Capture the cell that displays the provided text and extract its [X, Y] central coordinate. 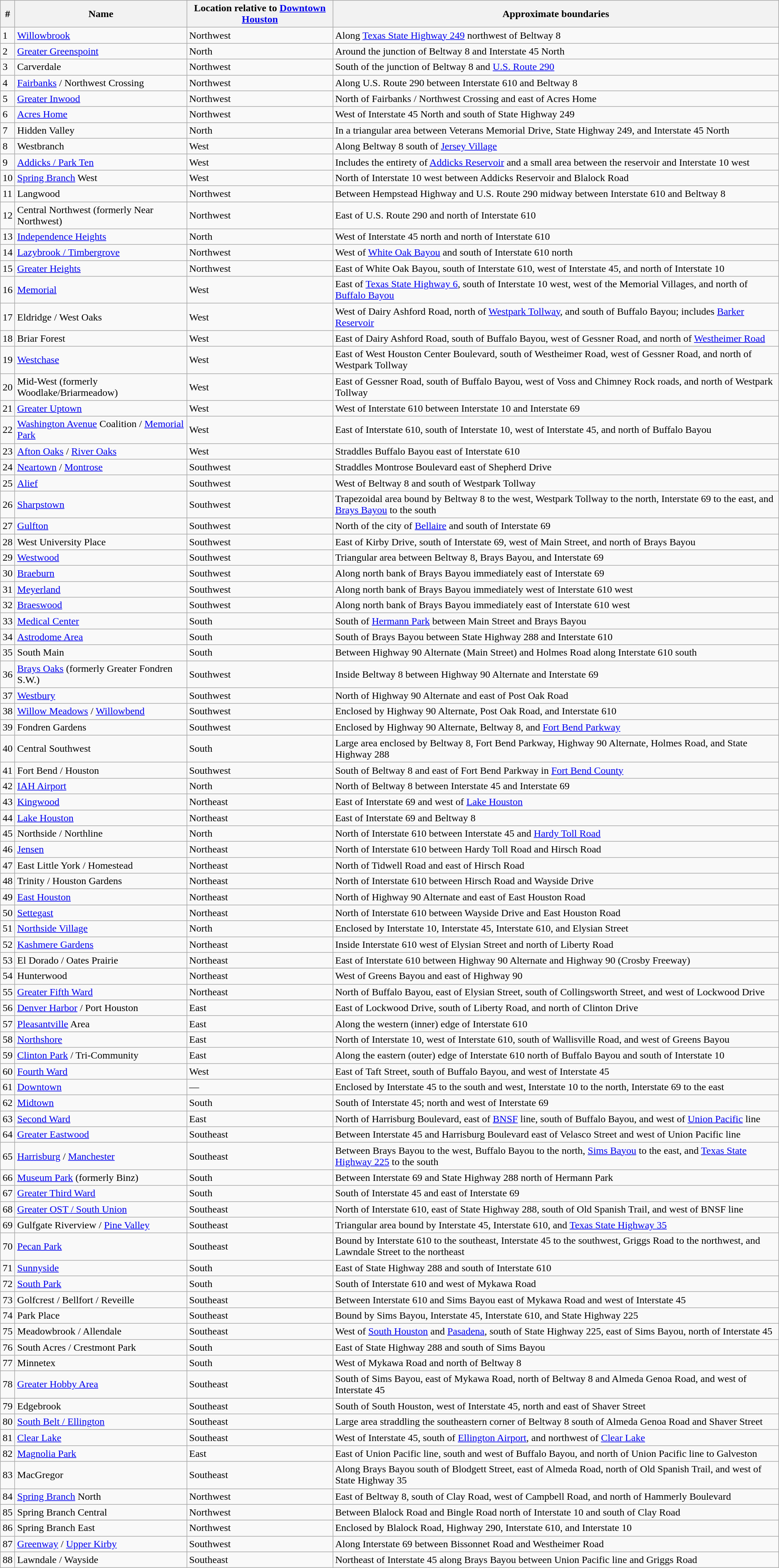
88 [7, 1560]
1 [7, 35]
Harrisburg / Manchester [101, 1156]
Greater Hobby Area [101, 1384]
38 [7, 711]
10 [7, 178]
East Little York / Homestead [101, 865]
Afton Oaks / River Oaks [101, 451]
East of State Highway 288 and south of Sims Bayou [556, 1347]
61 [7, 1087]
Large area enclosed by Beltway 8, Fort Bend Parkway, Highway 90 Alternate, Holmes Road, and State Highway 288 [556, 748]
Hidden Valley [101, 130]
Along north bank of Brays Bayou immediately west of Interstate 610 west [556, 589]
49 [7, 897]
Westbury [101, 696]
East of Beltway 8, south of Clay Road, west of Campbell Road, and north of Hammerly Boulevard [556, 1496]
West of Interstate 610 between Interstate 10 and Interstate 69 [556, 408]
Mid-West (formerly Woodlake/Briarmeadow) [101, 387]
15 [7, 268]
Langwood [101, 194]
Greater Inwood [101, 99]
9 [7, 162]
Central Northwest (formerly Near Northwest) [101, 215]
South of the junction of Beltway 8 and U.S. Route 290 [556, 67]
Kingwood [101, 802]
76 [7, 1347]
East of Union Pacific line, south and west of Buffalo Bayou, and north of Union Pacific line to Galveston [556, 1454]
68 [7, 1209]
Between Highway 90 Alternate (Main Street) and Holmes Road along Interstate 610 south [556, 653]
Edgebrook [101, 1406]
Greater Uptown [101, 408]
53 [7, 960]
South Acres / Crestmont Park [101, 1347]
Approximate boundaries [556, 14]
73 [7, 1300]
64 [7, 1135]
47 [7, 865]
66 [7, 1178]
33 [7, 621]
Kashmere Gardens [101, 944]
Along north bank of Brays Bayou immediately east of Interstate 69 [556, 574]
South Park [101, 1284]
North of Beltway 8 between Interstate 45 and Interstate 69 [556, 786]
80 [7, 1422]
67 [7, 1193]
Spring Branch West [101, 178]
55 [7, 992]
North of Interstate 610 between Hardy Toll Road and Hirsch Road [556, 850]
50 [7, 913]
51 [7, 929]
23 [7, 451]
In a triangular area between Veterans Memorial Drive, State Highway 249, and Interstate 45 North [556, 130]
3 [7, 67]
Fort Bend / Houston [101, 770]
Inside Beltway 8 between Highway 90 Alternate and Interstate 69 [556, 674]
Westwood [101, 558]
North of Interstate 610 between Hirsch Road and Wayside Drive [556, 881]
Park Place [101, 1315]
Medical Center [101, 621]
26 [7, 504]
Astrodome Area [101, 637]
North of Interstate 610, east of State Highway 288, south of Old Spanish Trail, and west of BNSF line [556, 1209]
45 [7, 834]
Independence Heights [101, 237]
Between Interstate 45 and Harrisburg Boulevard east of Velasco Street and west of Union Pacific line [556, 1135]
Northside / Northline [101, 834]
Greater Heights [101, 268]
36 [7, 674]
Along U.S. Route 290 between Interstate 610 and Beltway 8 [556, 83]
South of Interstate 45 and east of Interstate 69 [556, 1193]
16 [7, 290]
56 [7, 1008]
Minnetex [101, 1363]
Museum Park (formerly Binz) [101, 1178]
35 [7, 653]
65 [7, 1156]
Around the junction of Beltway 8 and Interstate 45 North [556, 51]
Enclosed by Interstate 45 to the south and west, Interstate 10 to the north, Interstate 69 to the east [556, 1087]
12 [7, 215]
69 [7, 1225]
Fondren Gardens [101, 727]
Enclosed by Blalock Road, Highway 290, Interstate 610, and Interstate 10 [556, 1528]
37 [7, 696]
77 [7, 1363]
East of Kirby Drive, south of Interstate 69, west of Main Street, and north of Brays Bayou [556, 542]
34 [7, 637]
Greater Eastwood [101, 1135]
Bound by Sims Bayou, Interstate 45, Interstate 610, and State Highway 225 [556, 1315]
41 [7, 770]
South of Interstate 610 and west of Mykawa Road [556, 1284]
Greenway / Upper Kirby [101, 1544]
72 [7, 1284]
South Main [101, 653]
42 [7, 786]
Braeburn [101, 574]
Denver Harbor / Port Houston [101, 1008]
Meyerland [101, 589]
Spring Branch Central [101, 1512]
Includes the entirety of Addicks Reservoir and a small area between the reservoir and Interstate 10 west [556, 162]
East of State Highway 288 and south of Interstate 610 [556, 1268]
Jensen [101, 850]
Inside Interstate 610 west of Elysian Street and north of Liberty Road [556, 944]
60 [7, 1071]
Pecan Park [101, 1246]
Enclosed by Interstate 10, Interstate 45, Interstate 610, and Elysian Street [556, 929]
South of Beltway 8 and east of Fort Bend Parkway in Fort Bend County [556, 770]
West of South Houston and Pasadena, south of State Highway 225, east of Sims Bayou, north of Interstate 45 [556, 1331]
Gulfton [101, 526]
Carverdale [101, 67]
28 [7, 542]
Northshore [101, 1039]
East of U.S. Route 290 and north of Interstate 610 [556, 215]
Willowbrook [101, 35]
IAH Airport [101, 786]
West of Interstate 45 north and north of Interstate 610 [556, 237]
Enclosed by Highway 90 Alternate, Beltway 8, and Fort Bend Parkway [556, 727]
7 [7, 130]
Between Brays Bayou to the west, Buffalo Bayou to the north, Sims Bayou to the east, and Texas State Highway 225 to the south [556, 1156]
Clinton Park / Tri-Community [101, 1055]
5 [7, 99]
East of Gessner Road, south of Buffalo Bayou, west of Voss and Chimney Rock roads, and north of Westpark Tollway [556, 387]
52 [7, 944]
North of Highway 90 Alternate and east of East Houston Road [556, 897]
81 [7, 1438]
North of Highway 90 Alternate and east of Post Oak Road [556, 696]
59 [7, 1055]
Central Southwest [101, 748]
Willow Meadows / Willowbend [101, 711]
Settegast [101, 913]
Lazybrook / Timbergrove [101, 253]
Sunnyside [101, 1268]
South of Brays Bayou between State Highway 288 and Interstate 610 [556, 637]
Along Brays Bayou south of Blodgett Street, east of Almeda Road, north of Old Spanish Trail, and west of State Highway 35 [556, 1475]
Trinity / Houston Gardens [101, 881]
27 [7, 526]
Spring Branch East [101, 1528]
Greater Third Ward [101, 1193]
Gulfgate Riverview / Pine Valley [101, 1225]
Pleasantville Area [101, 1024]
East of Interstate 69 and west of Lake Houston [556, 802]
East of Interstate 69 and Beltway 8 [556, 818]
North of Interstate 10, west of Interstate 610, south of Wallisville Road, and west of Greens Bayou [556, 1039]
South of Interstate 45; north and west of Interstate 69 [556, 1103]
Trapezoidal area bound by Beltway 8 to the west, Westpark Tollway to the north, Interstate 69 to the east, and Brays Bayou to the south [556, 504]
48 [7, 881]
82 [7, 1454]
Hunterwood [101, 976]
North of the city of Bellaire and south of Interstate 69 [556, 526]
South of Sims Bayou, east of Mykawa Road, north of Beltway 8 and Almeda Genoa Road, and west of Interstate 45 [556, 1384]
West of Dairy Ashford Road, north of Westpark Tollway, and south of Buffalo Bayou; includes Barker Reservoir [556, 317]
# [7, 14]
West of Interstate 45 North and south of State Highway 249 [556, 114]
75 [7, 1331]
Between Interstate 610 and Sims Bayou east of Mykawa Road and west of Interstate 45 [556, 1300]
Spring Branch North [101, 1496]
Between Interstate 69 and State Highway 288 north of Hermann Park [556, 1178]
43 [7, 802]
North of Tidwell Road and east of Hirsch Road [556, 865]
18 [7, 338]
31 [7, 589]
11 [7, 194]
Magnolia Park [101, 1454]
Braeswood [101, 605]
Acres Home [101, 114]
46 [7, 850]
29 [7, 558]
40 [7, 748]
6 [7, 114]
Straddles Montrose Boulevard east of Shepherd Drive [556, 467]
2 [7, 51]
West of Greens Bayou and east of Highway 90 [556, 976]
83 [7, 1475]
14 [7, 253]
25 [7, 483]
79 [7, 1406]
86 [7, 1528]
85 [7, 1512]
Along Texas State Highway 249 northwest of Beltway 8 [556, 35]
East of Lockwood Drive, south of Liberty Road, and north of Clinton Drive [556, 1008]
Large area straddling the southeastern corner of Beltway 8 south of Almeda Genoa Road and Shaver Street [556, 1422]
Eldridge / West Oaks [101, 317]
Westbranch [101, 146]
Second Ward [101, 1119]
North of Harrisburg Boulevard, east of BNSF line, south of Buffalo Bayou, and west of Union Pacific line [556, 1119]
Memorial [101, 290]
Midtown [101, 1103]
East of West Houston Center Boulevard, south of Westheimer Road, west of Gessner Road, and north of Westpark Tollway [556, 360]
24 [7, 467]
Greater Fifth Ward [101, 992]
39 [7, 727]
Fairbanks / Northwest Crossing [101, 83]
West of Interstate 45, south of Ellington Airport, and northwest of Clear Lake [556, 1438]
Greater OST / South Union [101, 1209]
East of Texas State Highway 6, south of Interstate 10 west, west of the Memorial Villages, and north of Buffalo Bayou [556, 290]
Downtown [101, 1087]
Name [101, 14]
70 [7, 1246]
West of Mykawa Road and north of Beltway 8 [556, 1363]
57 [7, 1024]
44 [7, 818]
Westchase [101, 360]
Brays Oaks (formerly Greater Fondren S.W.) [101, 674]
Straddles Buffalo Bayou east of Interstate 610 [556, 451]
78 [7, 1384]
East of Interstate 610 between Highway 90 Alternate and Highway 90 (Crosby Freeway) [556, 960]
Northeast of Interstate 45 along Brays Bayou between Union Pacific line and Griggs Road [556, 1560]
Between Hempstead Highway and U.S. Route 290 midway between Interstate 610 and Beltway 8 [556, 194]
21 [7, 408]
Along north bank of Brays Bayou immediately east of Interstate 610 west [556, 605]
32 [7, 605]
Neartown / Montrose [101, 467]
North of Fairbanks / Northwest Crossing and east of Acres Home [556, 99]
84 [7, 1496]
South Belt / Ellington [101, 1422]
22 [7, 430]
Along Interstate 69 between Bissonnet Road and Westheimer Road [556, 1544]
Along the western (inner) edge of Interstate 610 [556, 1024]
63 [7, 1119]
Addicks / Park Ten [101, 162]
East of White Oak Bayou, south of Interstate 610, west of Interstate 45, and north of Interstate 10 [556, 268]
71 [7, 1268]
West of Beltway 8 and south of Westpark Tollway [556, 483]
74 [7, 1315]
West University Place [101, 542]
Triangular area between Beltway 8, Brays Bayou, and Interstate 69 [556, 558]
Greater Greenspoint [101, 51]
Northside Village [101, 929]
East of Taft Street, south of Buffalo Bayou, and west of Interstate 45 [556, 1071]
Meadowbrook / Allendale [101, 1331]
East of Dairy Ashford Road, south of Buffalo Bayou, west of Gessner Road, and north of Westheimer Road [556, 338]
South of Hermann Park between Main Street and Brays Bayou [556, 621]
Washington Avenue Coalition / Memorial Park [101, 430]
Golfcrest / Bellfort / Reveille [101, 1300]
El Dorado / Oates Prairie [101, 960]
West of White Oak Bayou and south of Interstate 610 north [556, 253]
Location relative to Downtown Houston [260, 14]
Between Blalock Road and Bingle Road north of Interstate 10 and south of Clay Road [556, 1512]
19 [7, 360]
South of South Houston, west of Interstate 45, north and east of Shaver Street [556, 1406]
87 [7, 1544]
4 [7, 83]
North of Interstate 10 west between Addicks Reservoir and Blalock Road [556, 178]
8 [7, 146]
54 [7, 976]
Lake Houston [101, 818]
Along the eastern (outer) edge of Interstate 610 north of Buffalo Bayou and south of Interstate 10 [556, 1055]
Briar Forest [101, 338]
MacGregor [101, 1475]
East of Interstate 610, south of Interstate 10, west of Interstate 45, and north of Buffalo Bayou [556, 430]
Enclosed by Highway 90 Alternate, Post Oak Road, and Interstate 610 [556, 711]
Bound by Interstate 610 to the southeast, Interstate 45 to the southwest, Griggs Road to the northwest, and Lawndale Street to the northeast [556, 1246]
North of Interstate 610 between Wayside Drive and East Houston Road [556, 913]
Along Beltway 8 south of Jersey Village [556, 146]
13 [7, 237]
— [260, 1087]
Lawndale / Wayside [101, 1560]
Triangular area bound by Interstate 45, Interstate 610, and Texas State Highway 35 [556, 1225]
Sharpstown [101, 504]
58 [7, 1039]
North of Interstate 610 between Interstate 45 and Hardy Toll Road [556, 834]
Alief [101, 483]
20 [7, 387]
North of Buffalo Bayou, east of Elysian Street, south of Collingsworth Street, and west of Lockwood Drive [556, 992]
62 [7, 1103]
Fourth Ward [101, 1071]
30 [7, 574]
Clear Lake [101, 1438]
17 [7, 317]
East Houston [101, 897]
